Scan for the cell matching the given text and deliver its (x, y) coordinate at center. 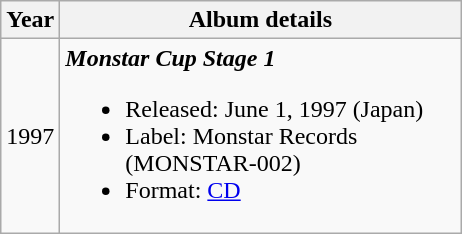
1997 (30, 136)
Monstar Cup Stage 1Released: June 1, 1997 (Japan)Label: Monstar Records (MONSTAR-002)Format: CD (260, 136)
Album details (260, 20)
Year (30, 20)
